Detect which cell encompasses the target text, then output its (X, Y) center coordinate. 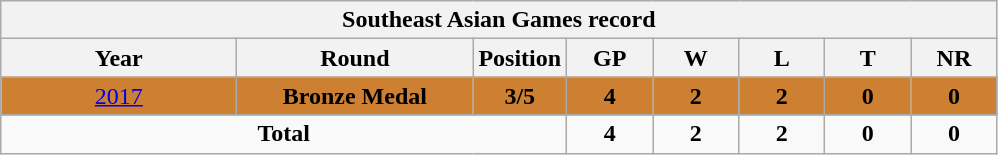
W (696, 58)
Bronze Medal (355, 96)
3/5 (520, 96)
Position (520, 58)
Total (284, 134)
Southeast Asian Games record (499, 20)
2017 (119, 96)
L (782, 58)
NR (954, 58)
GP (610, 58)
T (868, 58)
Round (355, 58)
Year (119, 58)
